For the text-containing cell, return its midpoint in (x, y) coordinate format. 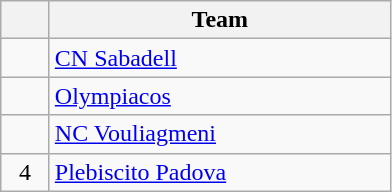
CN Sabadell (220, 58)
4 (26, 172)
Olympiacos (220, 96)
Team (220, 20)
Plebiscito Padova (220, 172)
NC Vouliagmeni (220, 134)
